Identify which cell holds the provided text, then report its (X, Y) central coordinate. 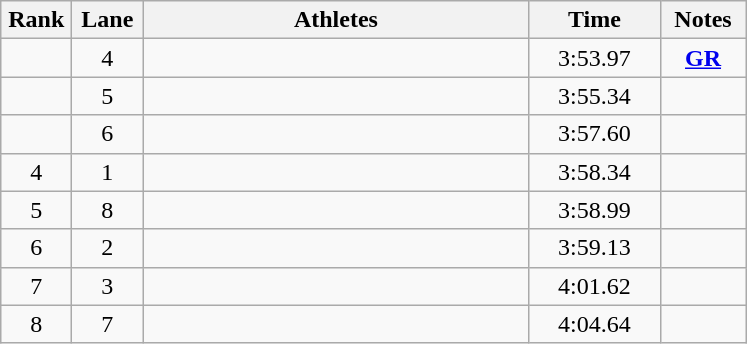
3 (108, 286)
3:53.97 (594, 58)
Rank (36, 20)
4:04.64 (594, 324)
Time (594, 20)
Lane (108, 20)
1 (108, 172)
3:55.34 (594, 96)
3:58.34 (594, 172)
Notes (703, 20)
3:58.99 (594, 210)
Athletes (336, 20)
GR (703, 58)
3:57.60 (594, 134)
2 (108, 248)
4:01.62 (594, 286)
3:59.13 (594, 248)
